Provide the [x, y] coordinate of the cell's center where the given text is located.  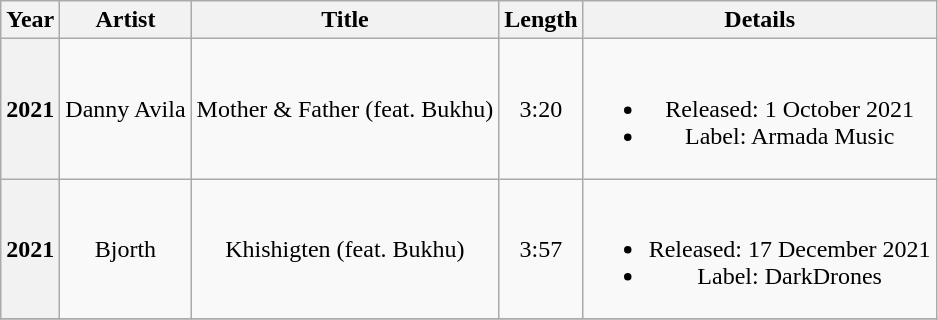
Released: 1 October 2021 Label: Armada Music [760, 109]
Details [760, 20]
Bjorth [126, 249]
Artist [126, 20]
3:20 [541, 109]
Khishigten (feat. Bukhu) [345, 249]
Released: 17 December 2021 Label: DarkDrones [760, 249]
Danny Avila [126, 109]
Year [30, 20]
Length [541, 20]
3:57 [541, 249]
Mother & Father (feat. Bukhu) [345, 109]
Title [345, 20]
